From the cell containing the given text, extract its center point as (x, y) coordinate. 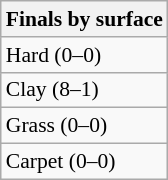
Clay (8–1) (84, 90)
Grass (0–0) (84, 126)
Finals by surface (84, 19)
Carpet (0–0) (84, 162)
Hard (0–0) (84, 55)
